Return the [x, y] coordinate for the center point of the cell that contains the specified text.  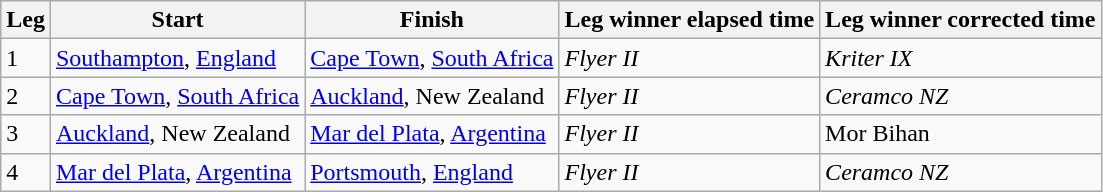
Finish [432, 20]
Mor Bihan [960, 134]
3 [26, 134]
Kriter IX [960, 58]
Southampton, England [177, 58]
Portsmouth, England [432, 172]
Leg winner corrected time [960, 20]
Leg [26, 20]
Start [177, 20]
Leg winner elapsed time [690, 20]
4 [26, 172]
2 [26, 96]
1 [26, 58]
